Search for the cell housing the specified text and yield its [x, y] center coordinate. 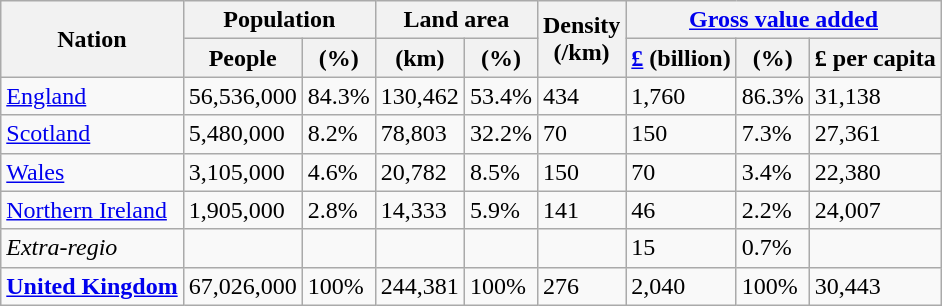
15 [681, 248]
7.3% [772, 134]
2.8% [338, 210]
1,760 [681, 96]
Land area [456, 20]
3.4% [772, 172]
276 [581, 286]
(km) [420, 58]
3,105,000 [242, 172]
People [242, 58]
27,361 [875, 134]
434 [581, 96]
0.7% [772, 248]
53.4% [500, 96]
20,782 [420, 172]
Nation [92, 39]
31,138 [875, 96]
30,443 [875, 286]
£ per capita [875, 58]
244,381 [420, 286]
8.2% [338, 134]
England [92, 96]
£ (billion) [681, 58]
130,462 [420, 96]
56,536,000 [242, 96]
2.2% [772, 210]
67,026,000 [242, 286]
24,007 [875, 210]
Gross value added [784, 20]
1,905,000 [242, 210]
86.3% [772, 96]
78,803 [420, 134]
84.3% [338, 96]
Wales [92, 172]
22,380 [875, 172]
United Kingdom [92, 286]
46 [681, 210]
4.6% [338, 172]
Density(/km) [581, 39]
Extra-regio [92, 248]
141 [581, 210]
14,333 [420, 210]
5,480,000 [242, 134]
Northern Ireland [92, 210]
Scotland [92, 134]
5.9% [500, 210]
Population [279, 20]
8.5% [500, 172]
2,040 [681, 286]
32.2% [500, 134]
